Pinpoint the cell where the given text exists, returning its (X, Y) midpoint coordinate. 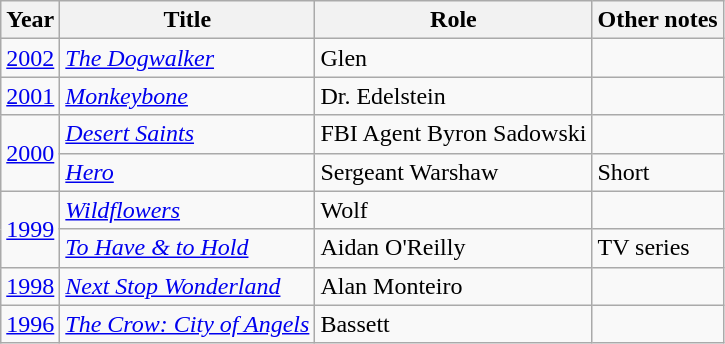
2001 (30, 96)
Next Stop Wonderland (188, 286)
Wolf (454, 210)
Wildflowers (188, 210)
Alan Monteiro (454, 286)
Title (188, 20)
2000 (30, 153)
Aidan O'Reilly (454, 248)
1999 (30, 229)
Role (454, 20)
Other notes (658, 20)
Monkeybone (188, 96)
Short (658, 172)
1998 (30, 286)
Sergeant Warshaw (454, 172)
TV series (658, 248)
1996 (30, 324)
FBI Agent Byron Sadowski (454, 134)
Glen (454, 58)
2002 (30, 58)
Desert Saints (188, 134)
Year (30, 20)
Dr. Edelstein (454, 96)
The Dogwalker (188, 58)
Hero (188, 172)
Bassett (454, 324)
The Crow: City of Angels (188, 324)
To Have & to Hold (188, 248)
